Locate the cell with the specified text and output its [x, y] center coordinate. 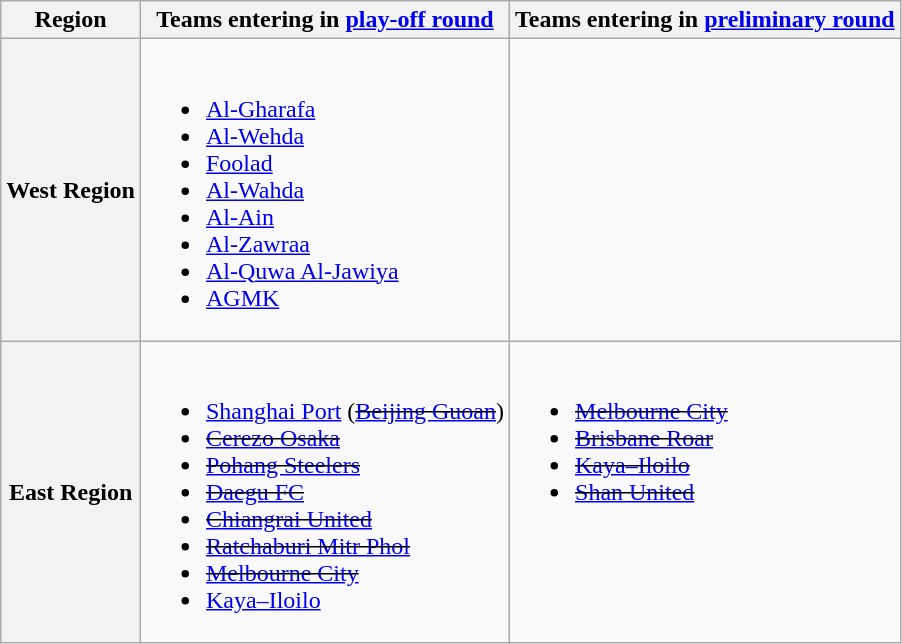
Teams entering in play-off round [324, 20]
Melbourne City Brisbane Roar Kaya–Iloilo Shan United [706, 492]
Teams entering in preliminary round [706, 20]
West Region [71, 190]
East Region [71, 492]
Al-Gharafa Al-Wehda Foolad Al-Wahda Al-Ain Al-Zawraa Al-Quwa Al-Jawiya AGMK [324, 190]
Shanghai Port (Beijing Guoan) Cerezo Osaka Pohang Steelers Daegu FC Chiangrai United Ratchaburi Mitr Phol Melbourne City Kaya–Iloilo [324, 492]
Region [71, 20]
